Output the [x, y] coordinate of the center of the cell containing the given text.  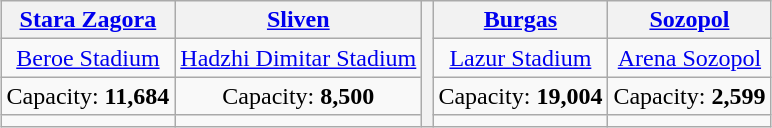
Capacity: 11,684 [88, 96]
Beroe Stadium [88, 58]
Hadzhi Dimitar Stadium [298, 58]
Sliven [298, 20]
Sozopol [690, 20]
Capacity: 19,004 [520, 96]
Capacity: 2,599 [690, 96]
Stara Zagora [88, 20]
Arena Sozopol [690, 58]
Burgas [520, 20]
Capacity: 8,500 [298, 96]
Lazur Stadium [520, 58]
